Determine the [X, Y] coordinate at the center of the cell enclosing the given text.  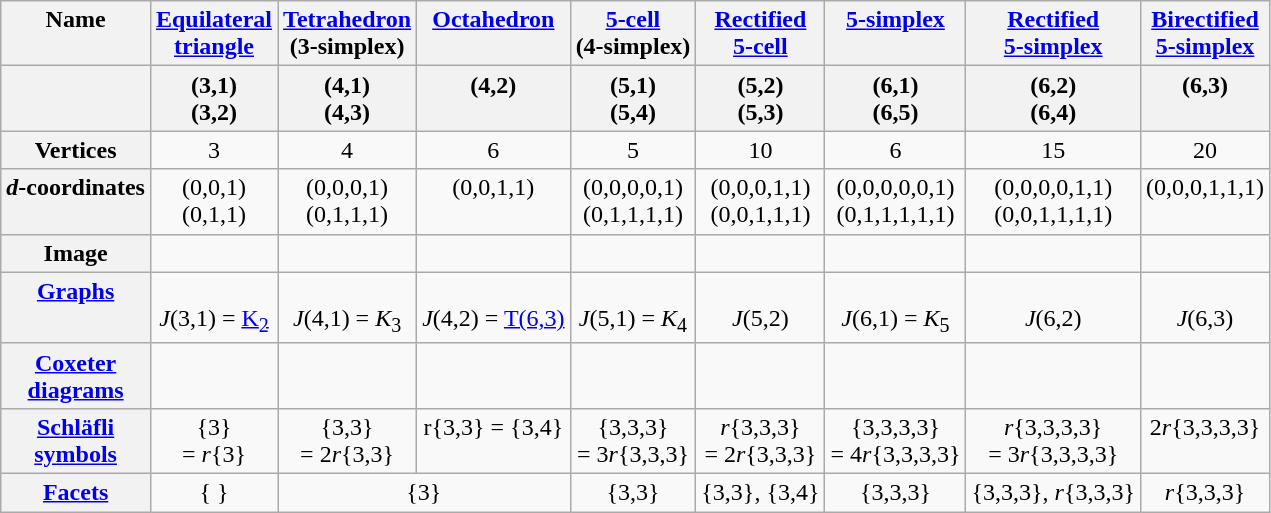
Name [76, 34]
r{3,3,3,3} = 3r{3,3,3,3} [1053, 440]
(0,0,0,0,1)(0,1,1,1,1) [633, 202]
{3} = r{3} [214, 440]
(0,0,0,1)(0,1,1,1) [348, 202]
r{3,3,3} = 2r{3,3,3} [760, 440]
(0,0,1)(0,1,1) [214, 202]
(0,0,0,1,1,1) [1204, 202]
Tetrahedron(3-simplex) [348, 34]
{ } [214, 493]
{3,3,3}, r{3,3,3} [1053, 493]
{3,3}, {3,4} [760, 493]
2r{3,3,3,3} [1204, 440]
5-cell(4-simplex) [633, 34]
(3,1)(3,2) [214, 98]
{3,3} = 2r{3,3} [348, 440]
J(6,3) [1204, 308]
(5,2)(5,3) [760, 98]
Schläflisymbols [76, 440]
J(5,1) = K4 [633, 308]
J(3,1) = K2 [214, 308]
r{3,3,3} [1204, 493]
5 [633, 150]
J(4,2) = T(6,3) [494, 308]
Coxeterdiagrams [76, 376]
d-coordinates [76, 202]
(6,2)(6,4) [1053, 98]
{3,3,3} = 3r{3,3,3} [633, 440]
J(4,1) = K3 [348, 308]
Birectified5-simplex [1204, 34]
Rectified5-cell [760, 34]
(6,1)(6,5) [896, 98]
15 [1053, 150]
{3} [424, 493]
J(6,1) = K5 [896, 308]
(6,3) [1204, 98]
(0,0,0,0,1,1)(0,0,1,1,1,1) [1053, 202]
(5,1)(5,4) [633, 98]
Vertices [76, 150]
Octahedron [494, 34]
Equilateraltriangle [214, 34]
{3,3,3,3} = 4r{3,3,3,3} [896, 440]
Graphs [76, 308]
(0,0,0,1,1)(0,0,1,1,1) [760, 202]
{3,3} [633, 493]
Facets [76, 493]
J(6,2) [1053, 308]
(0,0,1,1) [494, 202]
Rectified5-simplex [1053, 34]
(4,1)(4,3) [348, 98]
Image [76, 253]
{3,3,3} [896, 493]
5-simplex [896, 34]
r{3,3} = {3,4} [494, 440]
(0,0,0,0,0,1)(0,1,1,1,1,1) [896, 202]
(4,2) [494, 98]
10 [760, 150]
3 [214, 150]
4 [348, 150]
20 [1204, 150]
J(5,2) [760, 308]
